Determine the [X, Y] coordinate at the center of the cell enclosing the given text.  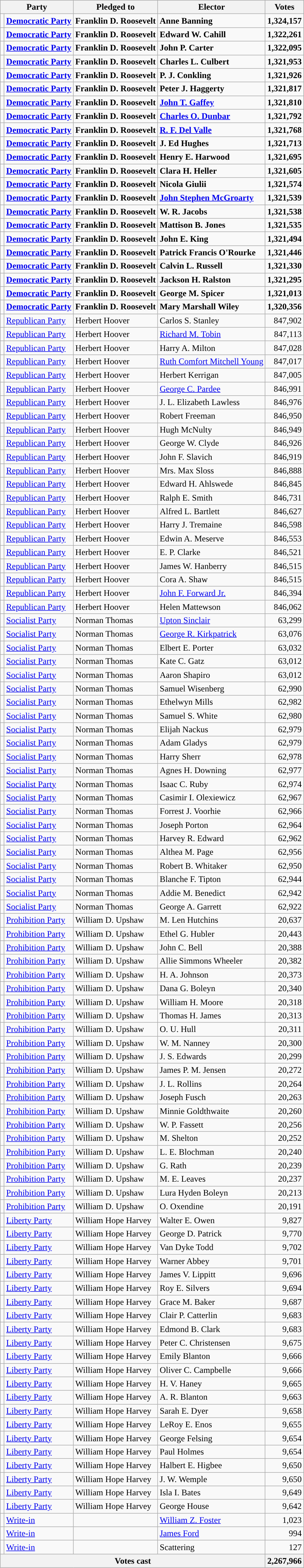
Herbert Kerrigan [212, 375]
Oliver C. Campbelle [212, 1370]
Robert Freeman [212, 416]
9,642 [284, 1506]
1,321,535 [284, 225]
20,240 [284, 1152]
Ethelwyn Mills [212, 702]
20,263 [284, 1097]
Harvey R. Edward [212, 839]
Edmond B. Clark [212, 1329]
20,191 [284, 1206]
62,966 [284, 811]
Ruth Comfort Mitchell Young [212, 361]
20,237 [284, 1179]
J. L. Elizabeth Lawless [212, 402]
Nicola Giulii [212, 184]
Van Dyke Todd [212, 1247]
James P. M. Jensen [212, 1070]
9,696 [284, 1275]
W. R. Jacobs [212, 212]
Votes cast [133, 1561]
A. R. Blanton [212, 1397]
George M. Spicer [212, 293]
John F. Slavich [212, 457]
Minnie Goldthwaite [212, 1111]
9,649 [284, 1493]
Thomas H. James [212, 1015]
Casimir I. Olexiewicz [212, 797]
Upton Sinclair [212, 621]
M. Shelton [212, 1138]
9,687 [284, 1302]
M. E. Leaves [212, 1179]
62,980 [284, 716]
Mattison B. Jones [212, 225]
Edward H. Ahlswede [212, 484]
Joseph Fusch [212, 1097]
John Stephen McGroarty [212, 198]
1,321,817 [284, 89]
2,267,966 [284, 1561]
W. M. Nanney [212, 1043]
20,373 [284, 975]
George C. Pardee [212, 389]
William Z. Foster [212, 1520]
Aaron Shapiro [212, 675]
1,321,295 [284, 280]
9,770 [284, 1234]
9,694 [284, 1288]
Mrs. Max Sloss [212, 471]
20,272 [284, 1070]
Peter C. Christensen [212, 1343]
O. U. Hull [212, 1029]
Clair P. Catterlin [212, 1316]
62,964 [284, 825]
20,256 [284, 1125]
1,321,494 [284, 239]
9,658 [284, 1411]
O. Oxendine [212, 1206]
847,028 [284, 348]
1,321,013 [284, 293]
20,382 [284, 961]
846,949 [284, 430]
Elijah Nackus [212, 729]
George Felsing [212, 1438]
846,950 [284, 416]
W. P. Fassett [212, 1125]
James V. Lippitt [212, 1275]
Harry J. Tremaine [212, 525]
846,553 [284, 539]
846,926 [284, 443]
847,902 [284, 320]
63,076 [284, 634]
Henry E. Harwood [212, 157]
Party [37, 7]
1,321,605 [284, 171]
1,322,261 [284, 34]
Scattering [212, 1547]
Roy E. Silvers [212, 1288]
J. W. Wemple [212, 1479]
Emily Blanton [212, 1356]
20,264 [284, 1084]
Cora A. Shaw [212, 579]
Joseph Porton [212, 825]
Grace M. Baker [212, 1302]
9,655 [284, 1424]
Carlos S. Stanley [212, 320]
1,324,157 [284, 21]
Robert B. Whitaker [212, 866]
62,967 [284, 797]
62,974 [284, 784]
Blanche F. Tipton [212, 879]
Patrick Francis O'Rourke [212, 252]
George R. Kirkpatrick [212, 634]
J. S. Edwards [212, 1057]
846,062 [284, 607]
20,311 [284, 1029]
846,731 [284, 498]
Harry A. Milton [212, 348]
62,956 [284, 852]
1,321,574 [284, 184]
Walter E. Owen [212, 1220]
Agnes H. Downing [212, 770]
63,032 [284, 648]
846,521 [284, 552]
Charles L. Culbert [212, 62]
9,675 [284, 1343]
William H. Moore [212, 1002]
9,701 [284, 1261]
Samuel S. White [212, 716]
1,321,446 [284, 252]
LeRoy E. Enos [212, 1424]
1,320,356 [284, 307]
John F. Forward Jr. [212, 593]
Edward W. Cahill [212, 34]
M. Len Hutchins [212, 920]
9,663 [284, 1397]
20,318 [284, 1002]
John P. Carter [212, 48]
Dana G. Boleyn [212, 988]
H. A. Johnson [212, 975]
846,976 [284, 402]
62,944 [284, 879]
62,978 [284, 757]
1,322,095 [284, 48]
Isaac C. Ruby [212, 784]
J. Ed Hughes [212, 143]
9,702 [284, 1247]
Althea M. Page [212, 852]
Lura Hyden Boleyn [212, 1193]
George A. Garrett [212, 907]
1,321,713 [284, 143]
James Ford [212, 1534]
George W. Clyde [212, 443]
1,023 [284, 1520]
R. F. Del Valle [212, 130]
John C. Bell [212, 947]
62,990 [284, 689]
J. L. Rollins [212, 1084]
Warner Abbey [212, 1261]
1,321,695 [284, 157]
Hugh McNulty [212, 430]
1,321,768 [284, 130]
H. V. Haney [212, 1384]
Alfred L. Bartlett [212, 511]
1,321,810 [284, 102]
846,888 [284, 471]
20,239 [284, 1166]
Paul Holmes [212, 1452]
Helen Mattewson [212, 607]
20,300 [284, 1043]
846,919 [284, 457]
Addie M. Benedict [212, 893]
847,113 [284, 334]
Richard M. Tobin [212, 334]
846,627 [284, 511]
John E. King [212, 239]
G. Rath [212, 1166]
846,991 [284, 389]
John T. Gaffey [212, 102]
Clara H. Heller [212, 171]
846,845 [284, 484]
Kate C. Gatz [212, 661]
Calvin L. Russell [212, 266]
Elector [212, 7]
63,299 [284, 621]
846,394 [284, 593]
Adam Gladys [212, 743]
1,321,330 [284, 266]
20,299 [284, 1057]
Isla I. Bates [212, 1493]
1,321,926 [284, 75]
1,321,792 [284, 116]
20,313 [284, 1015]
Anne Banning [212, 21]
20,388 [284, 947]
Halbert E. Higbee [212, 1465]
James W. Hanberry [212, 566]
Ethel G. Hubler [212, 934]
P. J. Conkling [212, 75]
62,962 [284, 839]
Jackson H. Ralston [212, 280]
62,950 [284, 866]
1,321,953 [284, 62]
20,637 [284, 920]
62,982 [284, 702]
L. E. Blochman [212, 1152]
Sarah E. Dyer [212, 1411]
9,827 [284, 1220]
E. P. Clarke [212, 552]
20,260 [284, 1111]
Charles O. Dunbar [212, 116]
846,598 [284, 525]
Allie Simmons Wheeler [212, 961]
20,213 [284, 1193]
20,340 [284, 988]
Forrest J. Voorhie [212, 811]
62,922 [284, 907]
Pledged to [116, 7]
127 [284, 1547]
847,005 [284, 375]
Peter J. Haggerty [212, 89]
62,942 [284, 893]
George D. Patrick [212, 1234]
Harry Sherr [212, 757]
Edwin A. Meserve [212, 539]
847,017 [284, 361]
9,665 [284, 1384]
994 [284, 1534]
62,977 [284, 770]
20,443 [284, 934]
Ralph E. Smith [212, 498]
Mary Marshall Wiley [212, 307]
Votes [284, 7]
1,321,539 [284, 198]
1,321,538 [284, 212]
Samuel Wisenberg [212, 689]
20,252 [284, 1138]
Elbert E. Porter [212, 648]
George House [212, 1506]
